Detect which cell encompasses the target text, then output its (X, Y) center coordinate. 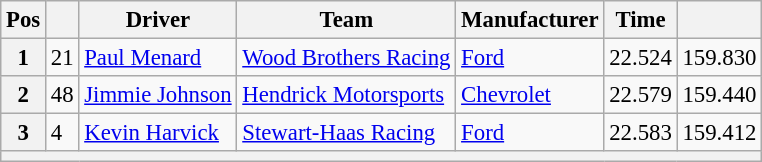
Driver (158, 20)
Pos (24, 20)
22.579 (640, 95)
48 (62, 95)
Team (346, 20)
2 (24, 95)
159.830 (720, 58)
Wood Brothers Racing (346, 58)
1 (24, 58)
159.440 (720, 95)
Manufacturer (530, 20)
Time (640, 20)
21 (62, 58)
159.412 (720, 133)
4 (62, 133)
Jimmie Johnson (158, 95)
3 (24, 133)
22.583 (640, 133)
Kevin Harvick (158, 133)
Hendrick Motorsports (346, 95)
Stewart-Haas Racing (346, 133)
22.524 (640, 58)
Chevrolet (530, 95)
Paul Menard (158, 58)
